Search for the cell housing the specified text and yield its [x, y] center coordinate. 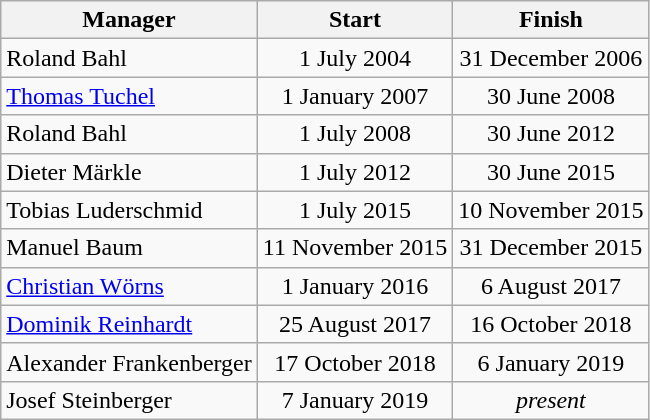
Start [354, 20]
1 January 2007 [354, 96]
present [551, 400]
Dominik Reinhardt [130, 324]
25 August 2017 [354, 324]
Tobias Luderschmid [130, 210]
31 December 2006 [551, 58]
1 July 2004 [354, 58]
Josef Steinberger [130, 400]
1 July 2015 [354, 210]
30 June 2015 [551, 172]
Manuel Baum [130, 248]
1 July 2008 [354, 134]
30 June 2008 [551, 96]
Finish [551, 20]
11 November 2015 [354, 248]
7 January 2019 [354, 400]
30 June 2012 [551, 134]
6 January 2019 [551, 362]
1 July 2012 [354, 172]
1 January 2016 [354, 286]
31 December 2015 [551, 248]
Alexander Frankenberger [130, 362]
10 November 2015 [551, 210]
17 October 2018 [354, 362]
Thomas Tuchel [130, 96]
Christian Wörns [130, 286]
6 August 2017 [551, 286]
Manager [130, 20]
16 October 2018 [551, 324]
Dieter Märkle [130, 172]
